From the cell containing the given text, extract its center point as (x, y) coordinate. 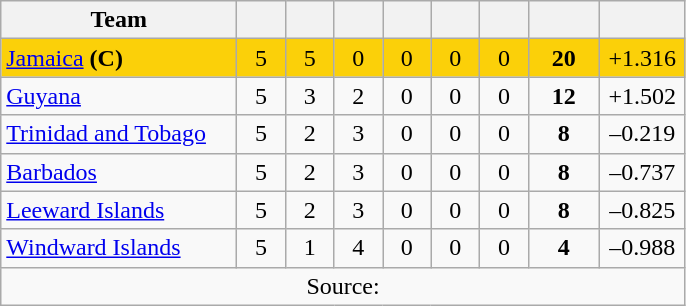
Source: (344, 286)
+1.502 (642, 96)
12 (564, 96)
+1.316 (642, 58)
–0.825 (642, 210)
20 (564, 58)
Jamaica (C) (119, 58)
1 (310, 248)
Guyana (119, 96)
–0.737 (642, 172)
Windward Islands (119, 248)
–0.988 (642, 248)
Trinidad and Tobago (119, 134)
–0.219 (642, 134)
Barbados (119, 172)
Team (119, 20)
Leeward Islands (119, 210)
